Scan for the cell matching the given text and deliver its (x, y) coordinate at center. 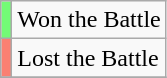
Lost the Battle (89, 58)
Won the Battle (89, 20)
